For the text-containing cell, return its midpoint in (x, y) coordinate format. 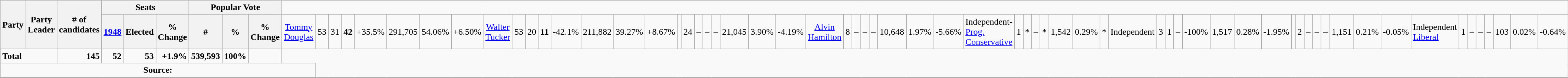
Total (29, 56)
211,882 (597, 32)
39.27% (629, 32)
+35.5% (371, 32)
+6.50% (467, 32)
Walter Tucker (498, 32)
2 (1299, 32)
0.28% (1248, 32)
-5.66% (949, 32)
0.29% (1087, 32)
1,517 (1222, 32)
Elected (139, 32)
Popular Vote (235, 7)
24 (688, 32)
Seats (145, 7)
291,705 (403, 32)
Independent-Prog. Conservative (989, 32)
-42.1% (566, 32)
% (235, 32)
0.02% (1524, 32)
Source: (158, 70)
1,542 (1061, 32)
-0.64% (1552, 32)
# (205, 32)
52 (113, 56)
20 (532, 32)
-1.95% (1277, 32)
31 (335, 32)
+8.67% (662, 32)
21,045 (734, 32)
0.21% (1367, 32)
42 (348, 32)
54.06% (435, 32)
Party Leader (41, 25)
145 (79, 56)
Independent (1133, 32)
10,648 (892, 32)
3 (1161, 32)
8 (848, 32)
100% (235, 56)
11 (545, 32)
-100% (1196, 32)
Alvin Hamilton (825, 32)
Party (13, 25)
# ofcandidates (79, 25)
103 (1502, 32)
-0.05% (1396, 32)
Independent Liberal (1435, 32)
539,593 (205, 56)
3.90% (762, 32)
1.97% (920, 32)
+1.9% (172, 56)
1,151 (1342, 32)
1948 (113, 32)
Tommy Douglas (299, 32)
-4.19% (791, 32)
